Detect which cell encompasses the target text, then output its [x, y] center coordinate. 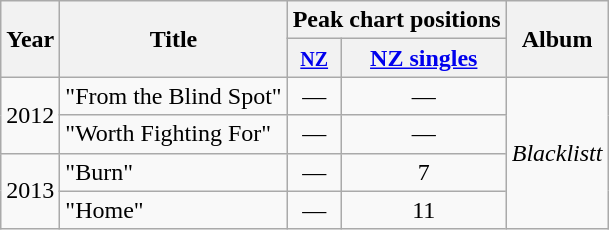
Blacklistt [557, 153]
2013 [30, 191]
"Home" [174, 210]
Year [30, 39]
7 [424, 172]
2012 [30, 115]
11 [424, 210]
NZ singles [424, 58]
Album [557, 39]
Peak chart positions [396, 20]
NZ [314, 58]
"From the Blind Spot" [174, 96]
"Burn" [174, 172]
"Worth Fighting For" [174, 134]
Title [174, 39]
